Output the [X, Y] coordinate of the center of the cell containing the given text.  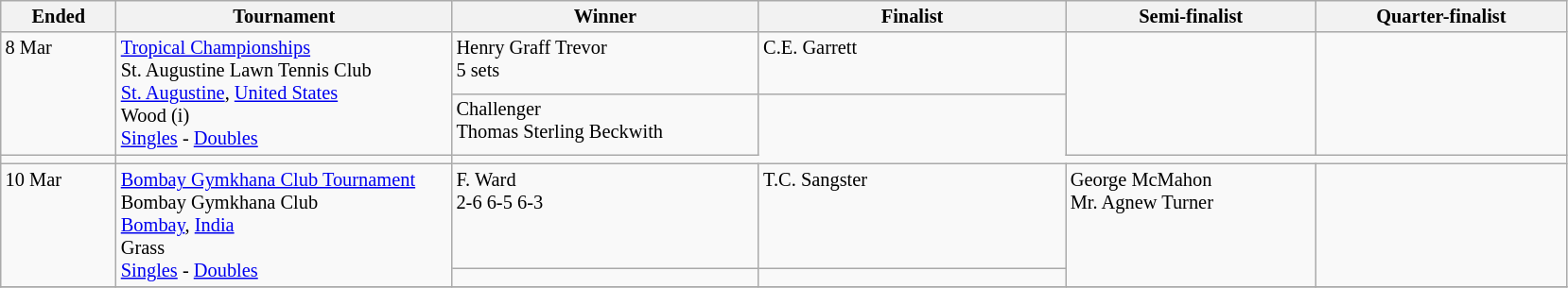
10 Mar [59, 225]
C.E. Garrett [912, 62]
Henry Graff Trevor5 sets [605, 62]
Finalist [912, 16]
Ended [59, 16]
Quarter-finalist [1441, 16]
Winner [605, 16]
Bombay Gymkhana Club TournamentBombay Gymkhana Club Bombay, IndiaGrass Singles - Doubles [284, 225]
George McMahon Mr. Agnew Turner [1192, 225]
8 Mar [59, 93]
Tropical ChampionshipsSt. Augustine Lawn Tennis ClubSt. Augustine, United StatesWood (i) Singles - Doubles [284, 93]
Semi-finalist [1192, 16]
F. Ward2-6 6-5 6-3 [605, 215]
Challenger Thomas Sterling Beckwith [605, 125]
Tournament [284, 16]
T.C. Sangster [912, 215]
